Output the [X, Y] coordinate of the center of the cell containing the given text.  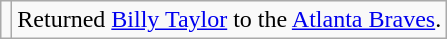
Returned Billy Taylor to the Atlanta Braves. [230, 20]
